Locate the cell with the specified text and output its [X, Y] center coordinate. 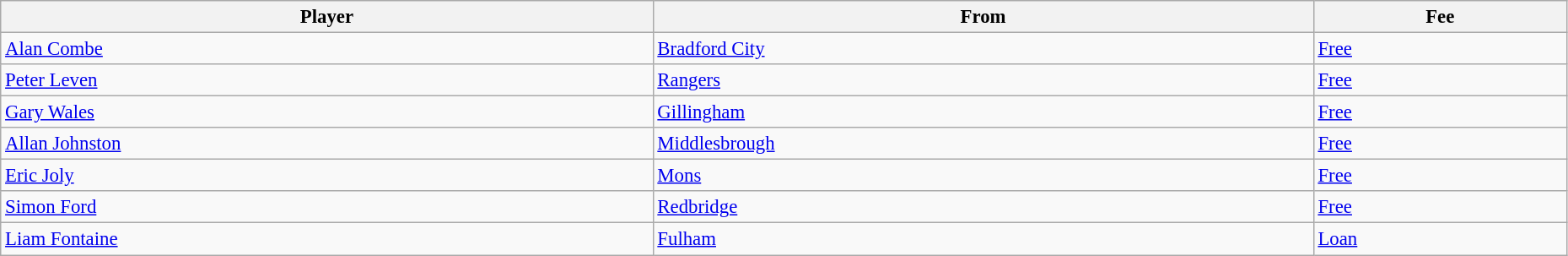
Redbridge [983, 207]
Fee [1440, 17]
Alan Combe [327, 49]
Gillingham [983, 112]
From [983, 17]
Liam Fontaine [327, 239]
Player [327, 17]
Middlesbrough [983, 144]
Bradford City [983, 49]
Gary Wales [327, 112]
Eric Joly [327, 176]
Fulham [983, 239]
Simon Ford [327, 207]
Peter Leven [327, 80]
Rangers [983, 80]
Loan [1440, 239]
Allan Johnston [327, 144]
Mons [983, 176]
